Capture the cell that displays the provided text and extract its [X, Y] central coordinate. 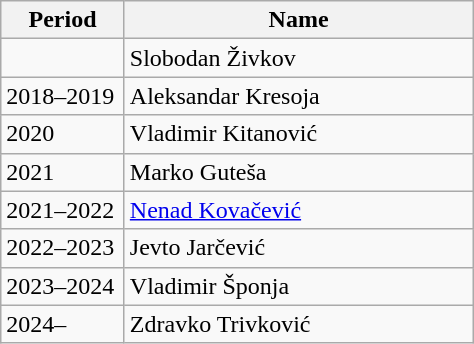
2020 [63, 134]
Period [63, 20]
Jevto Jarčević [298, 248]
2018–2019 [63, 96]
2022–2023 [63, 248]
Name [298, 20]
Vladimir Kitanović [298, 134]
Aleksandar Kresoja [298, 96]
2024– [63, 324]
Slobodan Živkov [298, 58]
Marko Guteša [298, 172]
Zdravko Trivković [298, 324]
2021 [63, 172]
Vladimir Šponja [298, 286]
2023–2024 [63, 286]
Nenad Kovačević [298, 210]
2021–2022 [63, 210]
